Find where the given text appears and provide that cell's center as (x, y) coordinate. 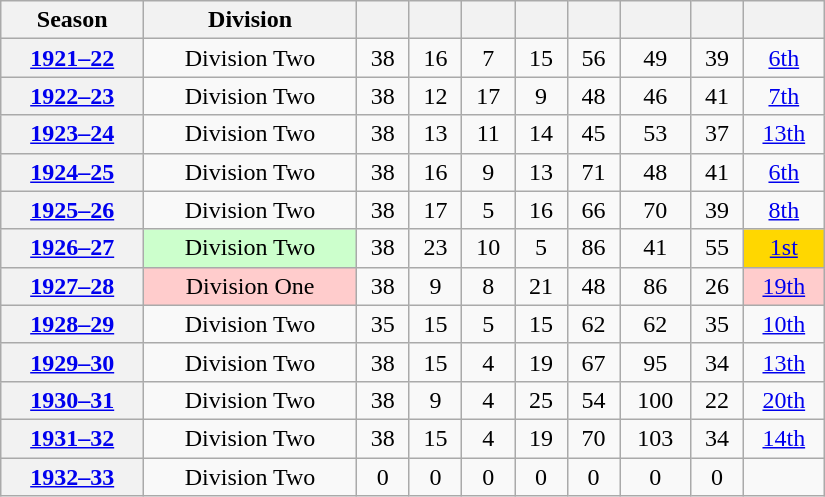
46 (656, 96)
Division (250, 20)
1927–28 (72, 286)
1928–29 (72, 324)
1926–27 (72, 248)
19th (784, 286)
1923–24 (72, 134)
14th (784, 438)
20th (784, 400)
49 (656, 58)
1924–25 (72, 172)
1930–31 (72, 400)
12 (436, 96)
Season (72, 20)
25 (542, 400)
54 (594, 400)
Division One (250, 286)
10th (784, 324)
11 (488, 134)
71 (594, 172)
10 (488, 248)
53 (656, 134)
1922–23 (72, 96)
21 (542, 286)
45 (594, 134)
1st (784, 248)
66 (594, 210)
55 (718, 248)
8 (488, 286)
22 (718, 400)
1932–33 (72, 477)
8th (784, 210)
37 (718, 134)
103 (656, 438)
95 (656, 362)
1929–30 (72, 362)
100 (656, 400)
1931–32 (72, 438)
56 (594, 58)
7th (784, 96)
7 (488, 58)
1925–26 (72, 210)
14 (542, 134)
23 (436, 248)
67 (594, 362)
26 (718, 286)
1921–22 (72, 58)
